Return the [x, y] coordinate for the center point of the cell that contains the specified text.  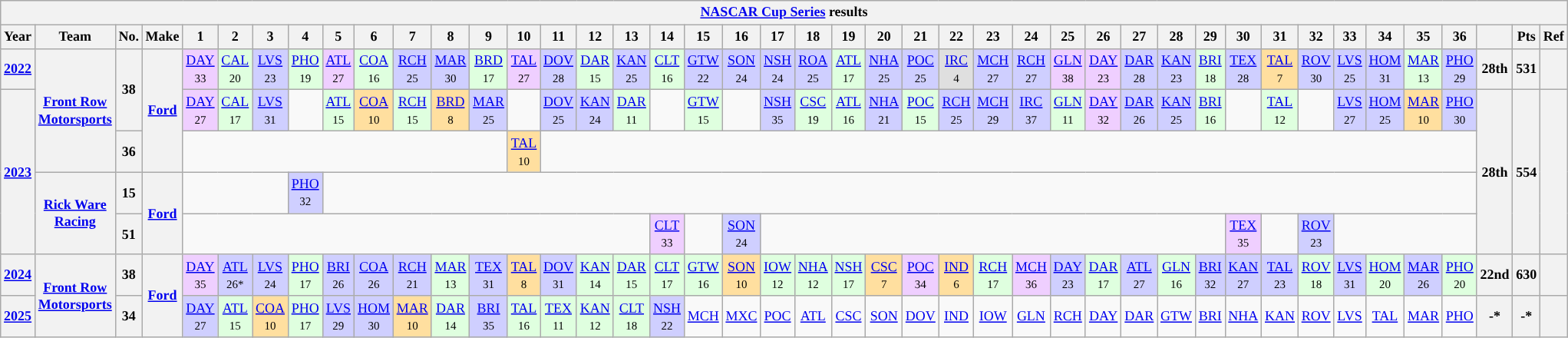
No. [129, 37]
IRC37 [1032, 111]
CLT17 [668, 275]
13 [632, 37]
POC34 [920, 275]
7 [412, 37]
28 [1177, 37]
BRI18 [1210, 69]
12 [595, 37]
17 [778, 37]
KAN14 [595, 275]
GLN16 [1177, 275]
TEX28 [1243, 69]
531 [1527, 69]
IOW12 [778, 275]
GLN38 [1068, 69]
NHA21 [884, 111]
GLN [1032, 316]
PHO [1460, 316]
Team [75, 37]
RCH17 [993, 275]
DAR [1139, 316]
PHO32 [305, 193]
5 [338, 37]
MCH36 [1032, 275]
PHO30 [1460, 111]
33 [1349, 37]
NASCAR Cup Series results [784, 12]
Rick Ware Racing [75, 214]
NHA [1243, 316]
ATL16 [849, 111]
30 [1243, 37]
2 [235, 37]
DOV25 [559, 111]
NSH17 [849, 275]
CSC19 [813, 111]
BRI32 [1210, 275]
20 [884, 37]
630 [1527, 275]
KAN27 [1243, 275]
LVS25 [1349, 69]
POC25 [920, 69]
KAN23 [1177, 69]
BRI35 [489, 316]
RCH21 [412, 275]
CSC7 [884, 275]
GTW15 [703, 111]
MCH29 [993, 111]
CLT33 [668, 234]
ROV30 [1315, 69]
GLN11 [1068, 111]
DAR14 [451, 316]
4 [305, 37]
24 [1032, 37]
CSC [849, 316]
DOV [920, 316]
LVS29 [338, 316]
TAL8 [523, 275]
554 [1527, 172]
TAL10 [523, 151]
COA26 [375, 275]
23 [993, 37]
MAR26 [1424, 275]
KAN [1280, 316]
21 [920, 37]
GTW [1177, 316]
HOM25 [1385, 111]
2023 [18, 172]
NHA25 [884, 69]
TAL12 [1280, 111]
CAL20 [235, 69]
LVS27 [1349, 111]
1 [200, 37]
MAR25 [489, 111]
ATL26* [235, 275]
NSH22 [668, 316]
29 [1210, 37]
51 [129, 234]
HOM31 [1385, 69]
DOV31 [559, 275]
BRD8 [451, 111]
Year [18, 37]
ROV18 [1315, 275]
ATL [813, 316]
6 [375, 37]
35 [1424, 37]
NSH35 [778, 111]
TAL27 [523, 69]
18 [813, 37]
TEX31 [489, 275]
IND6 [956, 275]
SON10 [741, 275]
ATL17 [849, 69]
LVS [1349, 316]
DAY [1104, 316]
DAY33 [200, 69]
MAR30 [451, 69]
TAL [1385, 316]
22nd [1495, 275]
10 [523, 37]
DAY32 [1104, 111]
POC [778, 316]
RCH [1068, 316]
TEX35 [1243, 234]
DAR28 [1139, 69]
LVS23 [270, 69]
CLT16 [668, 69]
RCH27 [1032, 69]
2024 [18, 275]
Ref [1554, 37]
TAL7 [1280, 69]
MCH27 [993, 69]
BRI [1210, 316]
SON [884, 316]
DAR17 [1104, 275]
GTW16 [703, 275]
DOV28 [559, 69]
Pts [1527, 37]
19 [849, 37]
PHO29 [1460, 69]
IOW [993, 316]
16 [741, 37]
27 [1139, 37]
KAN24 [595, 111]
TAL23 [1280, 275]
DAR26 [1139, 111]
POC15 [920, 111]
HOM20 [1385, 275]
ROV [1315, 316]
32 [1315, 37]
BRI16 [1210, 111]
KAN12 [595, 316]
3 [270, 37]
TAL16 [523, 316]
TEX11 [559, 316]
14 [668, 37]
ROV23 [1315, 234]
GTW22 [703, 69]
DAY35 [200, 275]
NHA12 [813, 275]
IRC4 [956, 69]
MAR [1424, 316]
DAR11 [632, 111]
22 [956, 37]
IND [956, 316]
RCH15 [412, 111]
CAL17 [235, 111]
9 [489, 37]
LVS24 [270, 275]
31 [1280, 37]
HOM30 [375, 316]
PHO20 [1460, 275]
11 [559, 37]
NSH24 [778, 69]
26 [1104, 37]
PHO19 [305, 69]
25 [1068, 37]
CLT18 [632, 316]
MCH [703, 316]
2022 [18, 69]
ROA25 [813, 69]
BRD17 [489, 69]
COA16 [375, 69]
Make [163, 37]
MXC [741, 316]
8 [451, 37]
2025 [18, 316]
BRI26 [338, 275]
